Detect which cell encompasses the target text, then output its (x, y) center coordinate. 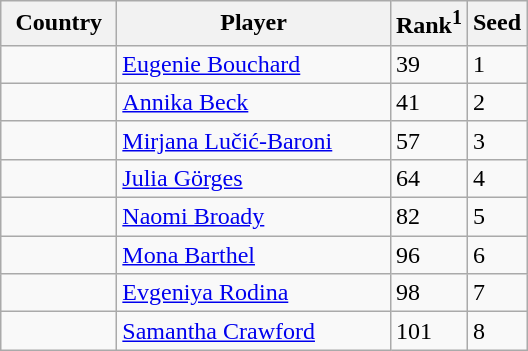
Samantha Crawford (254, 331)
Seed (496, 24)
Annika Beck (254, 102)
3 (496, 140)
39 (428, 64)
Mona Barthel (254, 255)
82 (428, 217)
Julia Görges (254, 178)
Evgeniya Rodina (254, 293)
6 (496, 255)
57 (428, 140)
98 (428, 293)
Eugenie Bouchard (254, 64)
Naomi Broady (254, 217)
4 (496, 178)
41 (428, 102)
Player (254, 24)
1 (496, 64)
96 (428, 255)
101 (428, 331)
64 (428, 178)
2 (496, 102)
Country (59, 24)
5 (496, 217)
Rank1 (428, 24)
8 (496, 331)
7 (496, 293)
Mirjana Lučić-Baroni (254, 140)
